Locate the cell with the specified text and output its [X, Y] center coordinate. 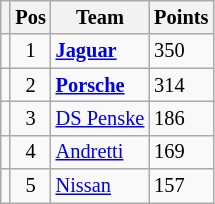
186 [181, 118]
1 [30, 51]
4 [30, 152]
Porsche [100, 85]
Pos [30, 17]
350 [181, 51]
157 [181, 186]
314 [181, 85]
Andretti [100, 152]
Team [100, 17]
Nissan [100, 186]
169 [181, 152]
DS Penske [100, 118]
2 [30, 85]
Points [181, 17]
Jaguar [100, 51]
5 [30, 186]
3 [30, 118]
